Return (x, y) of the center of cell containing provided text 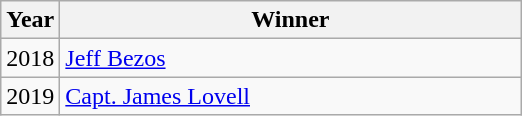
Winner (290, 20)
Jeff Bezos (290, 58)
2018 (30, 58)
2019 (30, 96)
Capt. James Lovell (290, 96)
Year (30, 20)
